Extract the [X, Y] coordinate from the center of the cell holding the provided text.  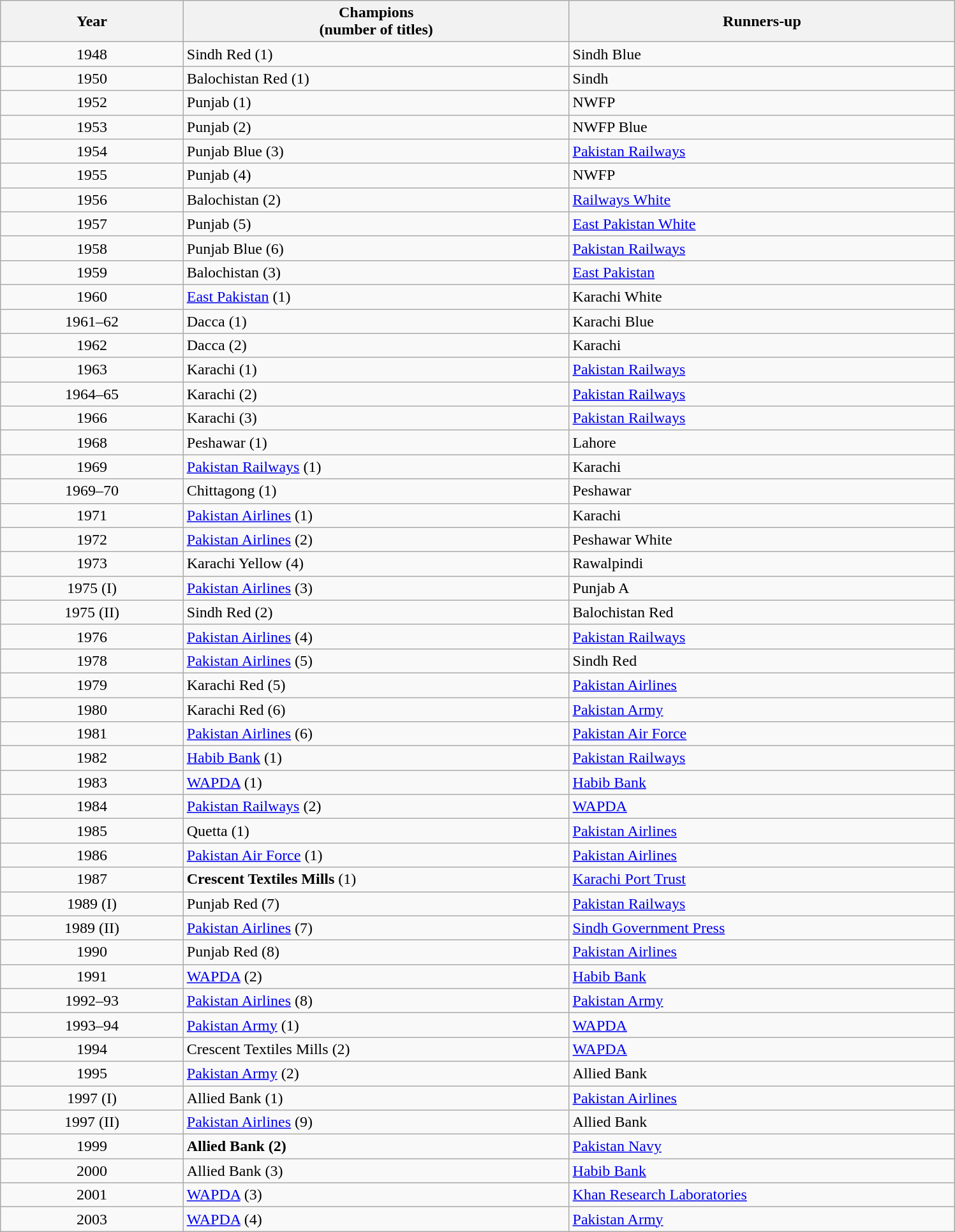
1975 (II) [92, 612]
WAPDA (1) [376, 782]
1981 [92, 734]
1971 [92, 515]
Runners-up [762, 22]
Karachi White [762, 297]
East Pakistan (1) [376, 297]
1999 [92, 1147]
1992–93 [92, 1001]
1969–70 [92, 491]
1969 [92, 467]
Balochistan Red (1) [376, 78]
1948 [92, 54]
Punjab (1) [376, 103]
1989 (II) [92, 928]
Karachi (2) [376, 394]
1973 [92, 564]
1975 (I) [92, 588]
Pakistan Navy [762, 1147]
Karachi Port Trust [762, 879]
Pakistan Airlines (2) [376, 539]
WAPDA (4) [376, 1219]
1976 [92, 636]
1966 [92, 418]
Dacca (1) [376, 321]
Pakistan Army (1) [376, 1025]
Lahore [762, 443]
1953 [92, 127]
1995 [92, 1073]
Year [92, 22]
Champions(number of titles) [376, 22]
1960 [92, 297]
1979 [92, 685]
1997 (II) [92, 1122]
Karachi Yellow (4) [376, 564]
1991 [92, 976]
1950 [92, 78]
Sindh Blue [762, 54]
Pakistan Army (2) [376, 1073]
2000 [92, 1171]
1968 [92, 443]
Crescent Textiles Mills (2) [376, 1049]
Punjab (4) [376, 175]
Habib Bank (1) [376, 758]
Rawalpindi [762, 564]
Punjab Blue (3) [376, 151]
Allied Bank (2) [376, 1147]
Pakistan Airlines (5) [376, 661]
1961–62 [92, 321]
Allied Bank (3) [376, 1171]
WAPDA (3) [376, 1195]
1954 [92, 151]
Balochistan (3) [376, 272]
Sindh Red (2) [376, 612]
1957 [92, 224]
Punjab (2) [376, 127]
Chittagong (1) [376, 491]
1984 [92, 807]
1956 [92, 200]
Pakistan Airlines (8) [376, 1001]
Punjab Red (7) [376, 904]
Karachi Red (6) [376, 710]
1989 (I) [92, 904]
NWFP Blue [762, 127]
Pakistan Railways (2) [376, 807]
Crescent Textiles Mills (1) [376, 879]
Karachi Blue [762, 321]
Peshawar [762, 491]
2003 [92, 1219]
1972 [92, 539]
1990 [92, 952]
Dacca (2) [376, 346]
Peshawar (1) [376, 443]
1982 [92, 758]
1993–94 [92, 1025]
1985 [92, 831]
Pakistan Airlines (4) [376, 636]
Pakistan Airlines (1) [376, 515]
1980 [92, 710]
East Pakistan [762, 272]
Punjab Blue (6) [376, 248]
Khan Research Laboratories [762, 1195]
1983 [92, 782]
Pakistan Airlines (7) [376, 928]
WAPDA (2) [376, 976]
Pakistan Airlines (6) [376, 734]
Punjab A [762, 588]
1986 [92, 855]
Sindh Government Press [762, 928]
2001 [92, 1195]
East Pakistan White [762, 224]
Punjab Red (8) [376, 952]
1997 (I) [92, 1097]
Sindh [762, 78]
Pakistan Air Force (1) [376, 855]
Quetta (1) [376, 831]
1994 [92, 1049]
Pakistan Railways (1) [376, 467]
1962 [92, 346]
1963 [92, 370]
Peshawar White [762, 539]
1964–65 [92, 394]
Railways White [762, 200]
1952 [92, 103]
1978 [92, 661]
Balochistan Red [762, 612]
Sindh Red [762, 661]
1959 [92, 272]
Sindh Red (1) [376, 54]
Balochistan (2) [376, 200]
Karachi (3) [376, 418]
Pakistan Air Force [762, 734]
1958 [92, 248]
Karachi Red (5) [376, 685]
Pakistan Airlines (3) [376, 588]
Allied Bank (1) [376, 1097]
1955 [92, 175]
Punjab (5) [376, 224]
Karachi (1) [376, 370]
1987 [92, 879]
Pakistan Airlines (9) [376, 1122]
